Locate the cell with the specified text and output its [x, y] center coordinate. 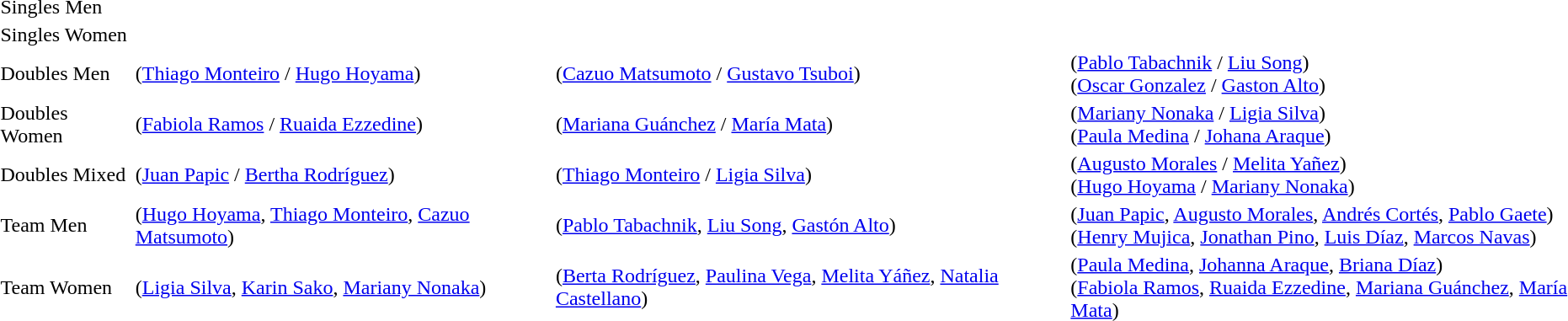
(Hugo Hoyama, Thiago Monteiro, Cazuo Matsumoto) [343, 226]
(Fabiola Ramos / Ruaida Ezzedine) [343, 125]
(Thiago Monteiro / Hugo Hoyama) [343, 74]
(Mariana Guánchez / María Mata) [810, 125]
(Juan Papic / Bertha Rodríguez) [343, 175]
(Cazuo Matsumoto / Gustavo Tsuboi) [810, 74]
(Pablo Tabachnik, Liu Song, Gastón Alto) [810, 226]
(Thiago Monteiro / Ligia Silva) [810, 175]
